Find where the given text appears and provide that cell's center as [X, Y] coordinate. 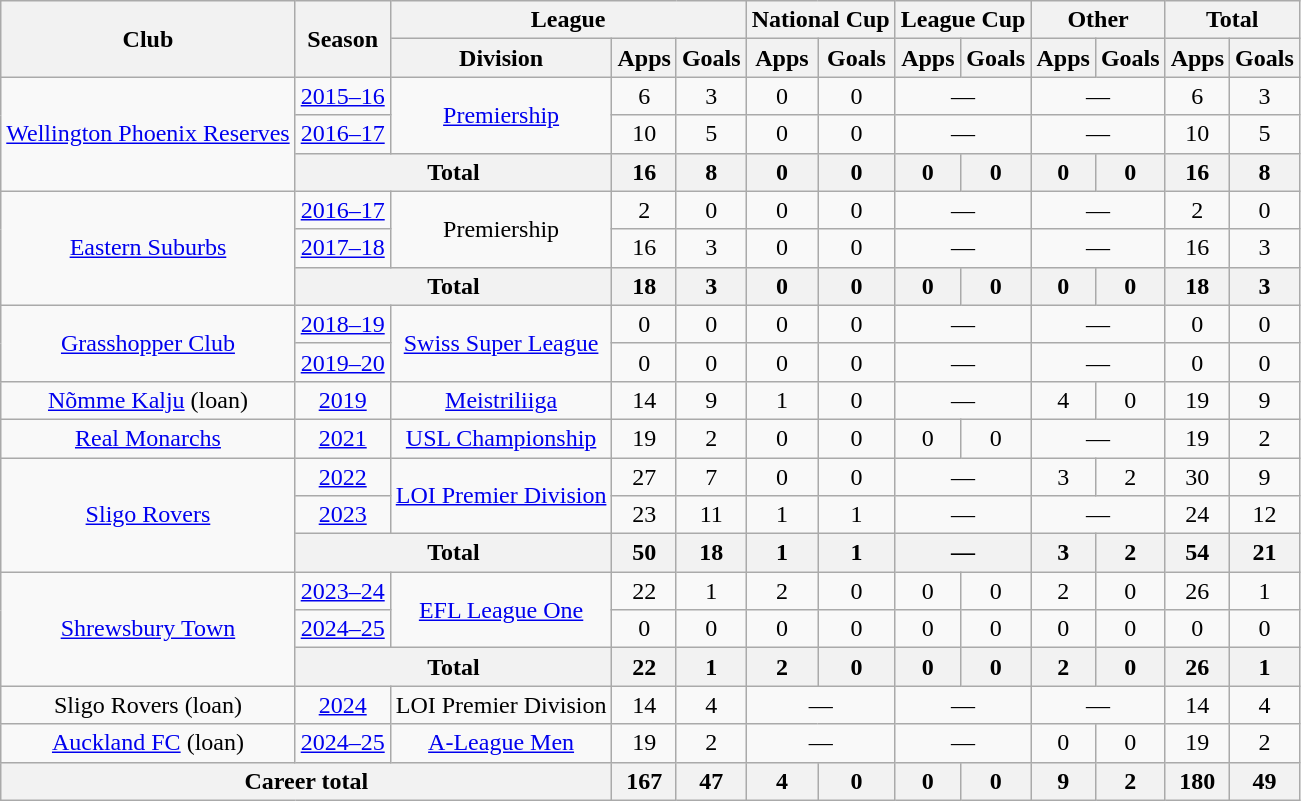
27 [644, 477]
2019–20 [342, 362]
Other [1098, 20]
A-League Men [501, 743]
Eastern Suburbs [148, 248]
180 [1197, 781]
Shrewsbury Town [148, 629]
Sligo Rovers (loan) [148, 705]
Division [501, 58]
21 [1265, 553]
Auckland FC (loan) [148, 743]
2015–16 [342, 96]
Grasshopper Club [148, 343]
Career total [306, 781]
2023 [342, 515]
National Cup [820, 20]
2023–24 [342, 591]
30 [1197, 477]
23 [644, 515]
2021 [342, 438]
Club [148, 39]
League Cup [963, 20]
7 [711, 477]
12 [1265, 515]
11 [711, 515]
Nõmme Kalju (loan) [148, 400]
Season [342, 39]
2024 [342, 705]
Wellington Phoenix Reserves [148, 134]
24 [1197, 515]
Real Monarchs [148, 438]
2022 [342, 477]
50 [644, 553]
54 [1197, 553]
2017–18 [342, 248]
2018–19 [342, 324]
USL Championship [501, 438]
49 [1265, 781]
League [568, 20]
Meistriliiga [501, 400]
167 [644, 781]
2019 [342, 400]
Sligo Rovers [148, 515]
47 [711, 781]
EFL League One [501, 610]
Swiss Super League [501, 343]
